Provide the (x, y) coordinate of the cell's center where the given text is located.  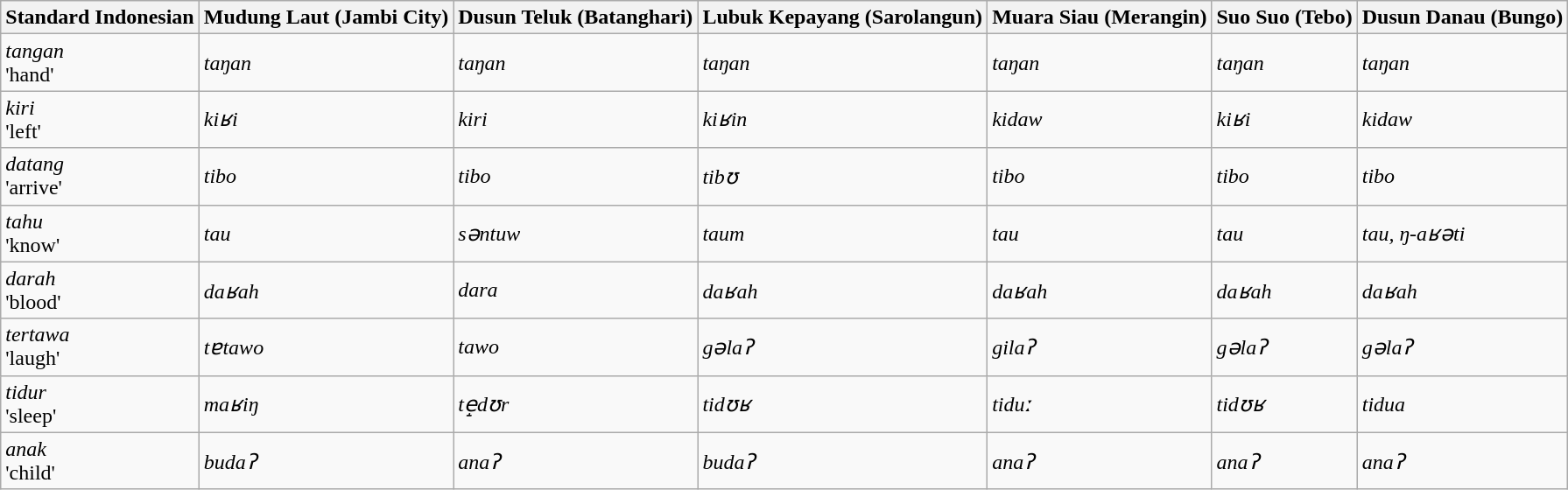
gilaʔ (1100, 346)
tibʊ (842, 177)
tau, ŋ-aʁəti (1462, 233)
kiri'left' (100, 119)
anak'child' (100, 460)
Suo Suo (Tebo) (1284, 17)
tahu'know' (100, 233)
Mudung Laut (Jambi City) (326, 17)
te̝dʊr (576, 404)
səntuw (576, 233)
Muara Siau (Merangin) (1100, 17)
tawo (576, 346)
tidua (1462, 404)
maʁiŋ (326, 404)
darah'blood' (100, 290)
Dusun Teluk (Batanghari) (576, 17)
tidur'sleep' (100, 404)
datang'arrive' (100, 177)
Dusun Danau (Bungo) (1462, 17)
Lubuk Kepayang (Sarolangun) (842, 17)
tertawa'laugh' (100, 346)
kiri (576, 119)
taum (842, 233)
tɐtawo (326, 346)
tangan'hand' (100, 63)
Standard Indonesian (100, 17)
tiduː (1100, 404)
kiʁin (842, 119)
dara (576, 290)
